Locate the cell with the specified text and output its [X, Y] center coordinate. 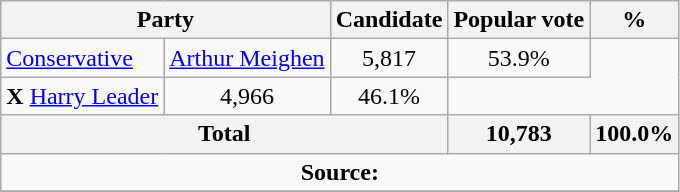
Party [166, 20]
10,783 [519, 134]
Candidate [389, 20]
Popular vote [519, 20]
Source: [340, 172]
Conservative [82, 58]
46.1% [389, 96]
Arthur Meighen [247, 58]
X Harry Leader [82, 96]
100.0% [634, 134]
4,966 [247, 96]
Total [224, 134]
% [634, 20]
5,817 [389, 58]
53.9% [519, 58]
